Scan for the cell matching the given text and deliver its [x, y] coordinate at center. 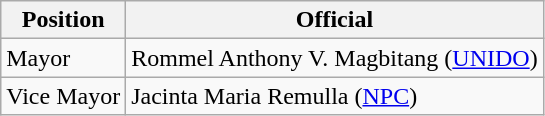
Mayor [64, 58]
Position [64, 20]
Jacinta Maria Remulla (NPC) [334, 96]
Official [334, 20]
Vice Mayor [64, 96]
Rommel Anthony V. Magbitang (UNIDO) [334, 58]
